Extract the (x, y) coordinate from the center of the cell holding the provided text.  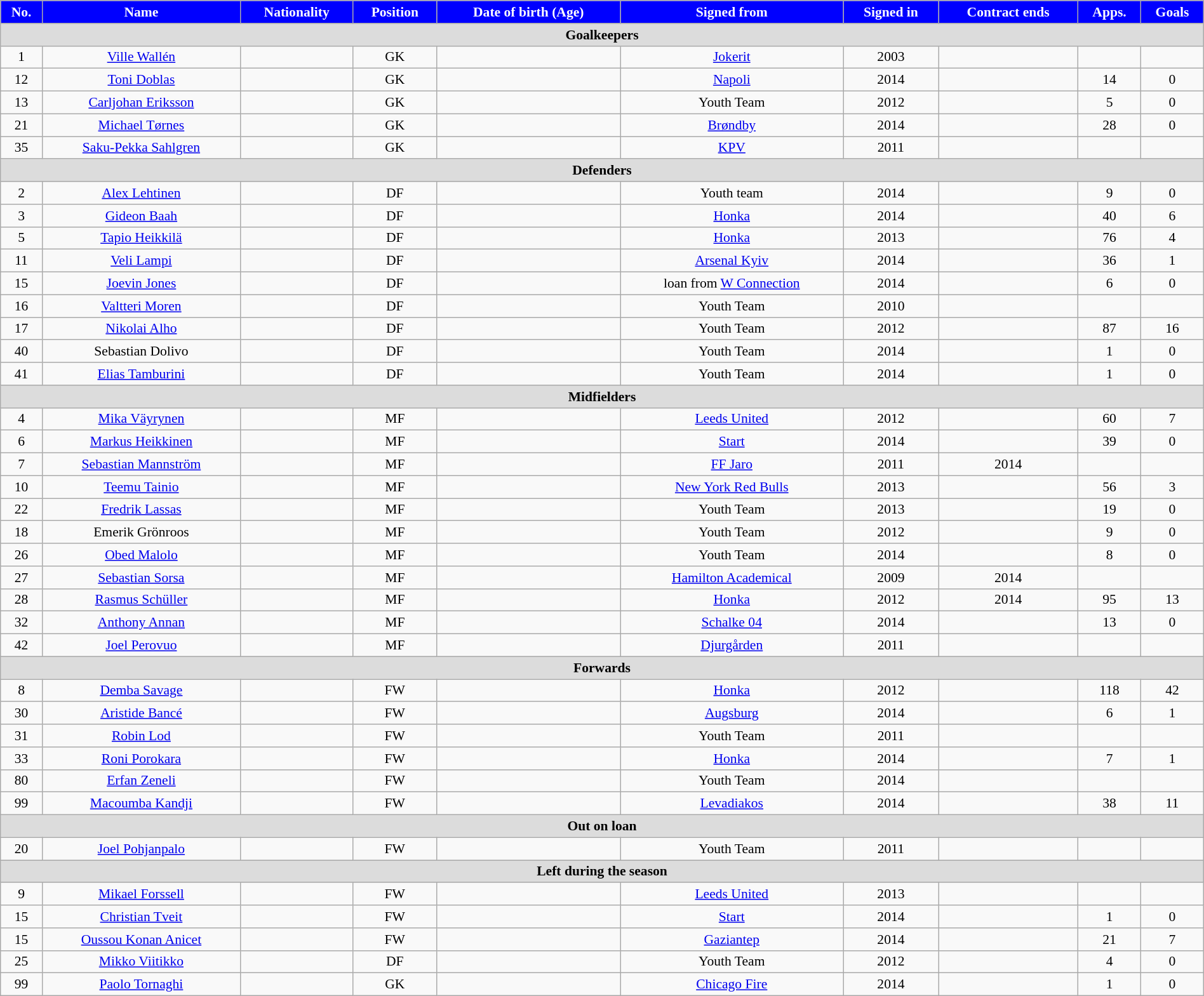
Emerik Grönroos (141, 533)
Erfan Zeneli (141, 781)
Joel Perovuo (141, 646)
Saku-Pekka Sahlgren (141, 148)
Sebastian Mannström (141, 465)
Signed in (891, 12)
Augsburg (732, 714)
Nationality (297, 12)
Date of birth (Age) (528, 12)
41 (22, 374)
Veli Lampi (141, 261)
Signed from (732, 12)
Valtteri Moren (141, 306)
38 (1109, 804)
Levadiakos (732, 804)
118 (1109, 691)
FF Jaro (732, 465)
19 (1109, 510)
Rasmus Schüller (141, 600)
35 (22, 148)
Macoumba Kandji (141, 804)
Position (395, 12)
14 (1109, 80)
loan from W Connection (732, 284)
Joevin Jones (141, 284)
2003 (891, 57)
31 (22, 736)
Fredrik Lassas (141, 510)
Mika Väyrynen (141, 419)
Robin Lod (141, 736)
Chicago Fire (732, 985)
Markus Heikkinen (141, 442)
Aristide Bancé (141, 714)
20 (22, 849)
KPV (732, 148)
18 (22, 533)
25 (22, 962)
Apps. (1109, 12)
Goals (1172, 12)
56 (1109, 487)
Sebastian Dolivo (141, 352)
Gaziantep (732, 940)
Left during the season (602, 872)
95 (1109, 600)
22 (22, 510)
26 (22, 555)
60 (1109, 419)
12 (22, 80)
Out on loan (602, 827)
32 (22, 623)
2010 (891, 306)
Toni Doblas (141, 80)
36 (1109, 261)
Mikko Viitikko (141, 962)
87 (1109, 329)
New York Red Bulls (732, 487)
Alex Lehtinen (141, 193)
Michael Tørnes (141, 125)
Napoli (732, 80)
Obed Malolo (141, 555)
Roni Porokara (141, 759)
No. (22, 12)
Name (141, 12)
Schalke 04 (732, 623)
Demba Savage (141, 691)
76 (1109, 238)
Youth team (732, 193)
33 (22, 759)
30 (22, 714)
Anthony Annan (141, 623)
Hamilton Academical (732, 578)
Midfielders (602, 397)
Christian Tveit (141, 917)
Nikolai Alho (141, 329)
Elias Tamburini (141, 374)
Sebastian Sorsa (141, 578)
Forwards (602, 668)
Mikael Forssell (141, 894)
Oussou Konan Anicet (141, 940)
Jokerit (732, 57)
Defenders (602, 171)
Contract ends (1008, 12)
Paolo Tornaghi (141, 985)
2009 (891, 578)
Tapio Heikkilä (141, 238)
Brøndby (732, 125)
2 (22, 193)
17 (22, 329)
Gideon Baah (141, 216)
Carljohan Eriksson (141, 103)
Ville Wallén (141, 57)
Arsenal Kyiv (732, 261)
Djurgården (732, 646)
Teemu Tainio (141, 487)
39 (1109, 442)
Goalkeepers (602, 35)
27 (22, 578)
10 (22, 487)
Joel Pohjanpalo (141, 849)
80 (22, 781)
